Capture the cell that displays the provided text and extract its (x, y) central coordinate. 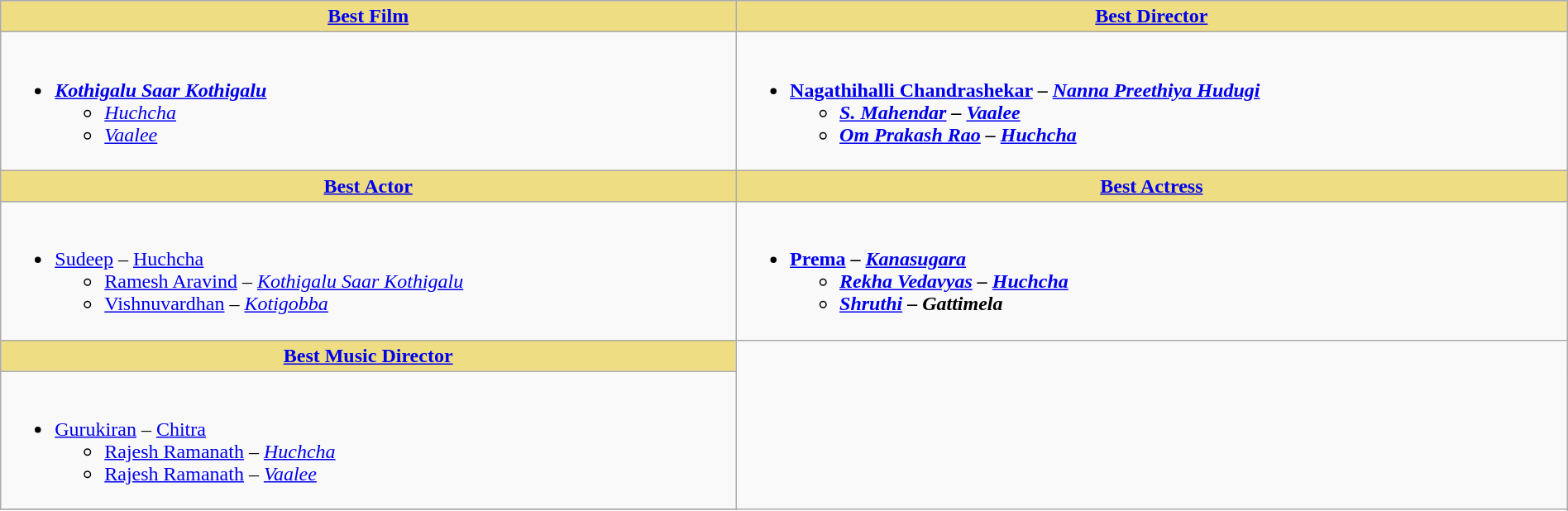
Best Director (1152, 17)
Prema – KanasugaraRekha Vedavyas – HuchchaShruthi – Gattimela (1152, 271)
Best Film (369, 17)
Best Actor (369, 186)
Sudeep – HuchchaRamesh Aravind – Kothigalu Saar KothigaluVishnuvardhan – Kotigobba (369, 271)
Best Actress (1152, 186)
Gurukiran – ChitraRajesh Ramanath – HuchchaRajesh Ramanath – Vaalee (369, 440)
Kothigalu Saar KothigaluHuchchaVaalee (369, 101)
Best Music Director (369, 356)
Nagathihalli Chandrashekar – Nanna Preethiya HudugiS. Mahendar – VaaleeOm Prakash Rao – Huchcha (1152, 101)
